Locate the cell with the specified text and output its [X, Y] center coordinate. 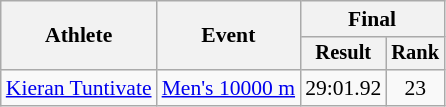
Event [229, 36]
Athlete [79, 36]
23 [415, 88]
Result [343, 54]
Kieran Tuntivate [79, 88]
Rank [415, 54]
Final [372, 19]
29:01.92 [343, 88]
Men's 10000 m [229, 88]
